Return the [X, Y] coordinate for the center point of the cell that contains the specified text.  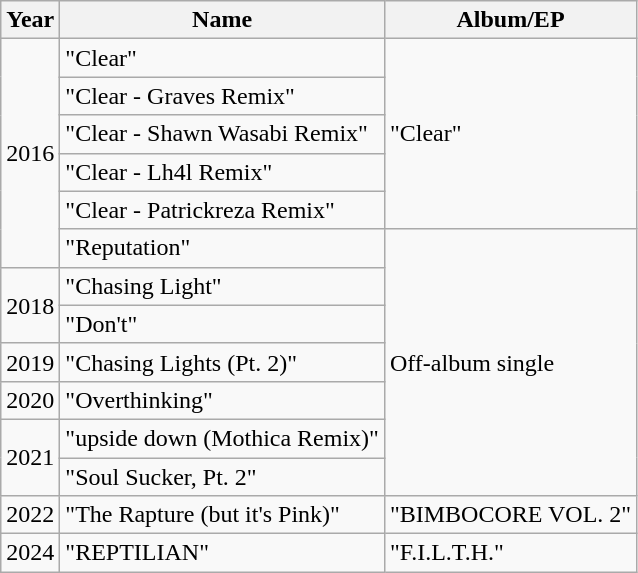
"Soul Sucker, Pt. 2" [222, 477]
"upside down (Mothica Remix)" [222, 438]
2018 [30, 305]
Album/EP [510, 20]
Name [222, 20]
"F.I.L.T.H." [510, 553]
2020 [30, 400]
"Chasing Light" [222, 286]
"Clear - Patrickreza Remix" [222, 210]
Year [30, 20]
"BIMBOCORE VOL. 2" [510, 515]
"Overthinking" [222, 400]
2022 [30, 515]
"Don't" [222, 324]
"Clear - Graves Remix" [222, 96]
"REPTILIAN" [222, 553]
"Clear - Shawn Wasabi Remix" [222, 134]
"The Rapture (but it's Pink)" [222, 515]
2024 [30, 553]
2016 [30, 153]
2019 [30, 362]
"Chasing Lights (Pt. 2)" [222, 362]
2021 [30, 457]
"Clear - Lh4l Remix" [222, 172]
Off-album single [510, 362]
"Reputation" [222, 248]
